Return the (X, Y) coordinate for the center point of the cell that contains the specified text.  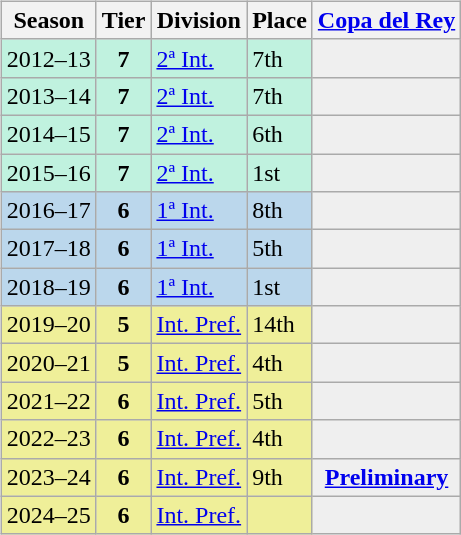
2014–15 (48, 134)
2013–14 (48, 96)
Season (48, 20)
9th (280, 477)
6th (280, 134)
2024–25 (48, 515)
Copa del Rey (386, 20)
2018–19 (48, 287)
2023–24 (48, 477)
2020–21 (48, 363)
2017–18 (48, 249)
2016–17 (48, 211)
Place (280, 20)
2015–16 (48, 173)
Division (199, 20)
2012–13 (48, 58)
2021–22 (48, 401)
2019–20 (48, 325)
14th (280, 325)
Preliminary (386, 477)
2022–23 (48, 439)
Tier (124, 20)
8th (280, 211)
